Output the (x, y) coordinate of the center of the cell containing the given text.  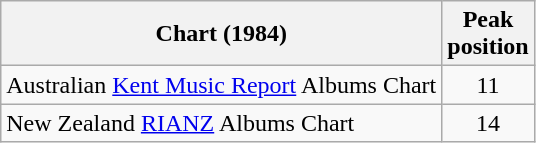
Australian Kent Music Report Albums Chart (222, 85)
Peakposition (488, 34)
New Zealand RIANZ Albums Chart (222, 123)
14 (488, 123)
Chart (1984) (222, 34)
11 (488, 85)
